Pinpoint the cell where the given text exists, returning its (x, y) midpoint coordinate. 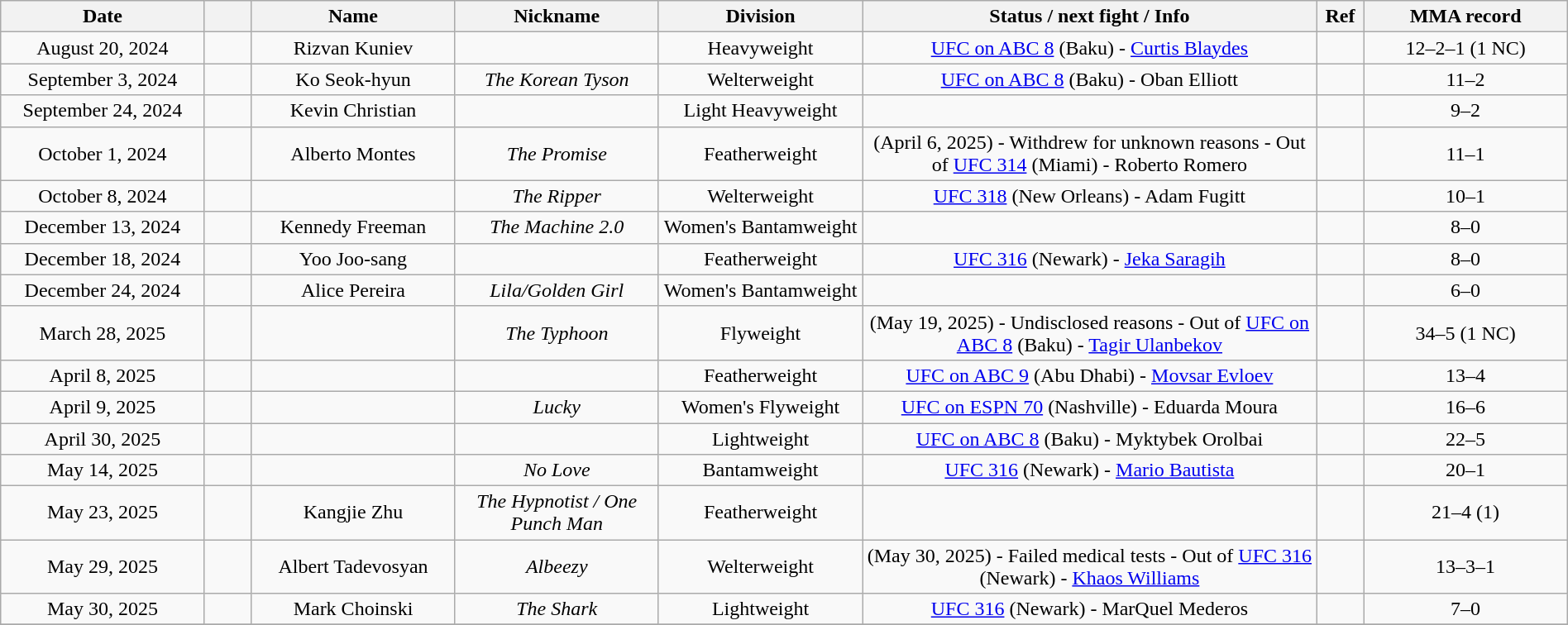
Bantamweight (760, 470)
Name (353, 17)
December 24, 2024 (103, 290)
22–5 (1465, 439)
October 8, 2024 (103, 196)
16–6 (1465, 407)
April 8, 2025 (103, 375)
UFC 316 (Newark) - Mario Bautista (1090, 470)
December 18, 2024 (103, 259)
34–5 (1 NC) (1465, 332)
6–0 (1465, 290)
The Hypnotist / One Punch Man (557, 513)
11–2 (1465, 79)
May 29, 2025 (103, 567)
UFC on ESPN 70 (Nashville) - Eduarda Moura (1090, 407)
Division (760, 17)
Light Heavyweight (760, 111)
August 20, 2024 (103, 48)
9–2 (1465, 111)
Kevin Christian (353, 111)
The Typhoon (557, 332)
September 24, 2024 (103, 111)
7–0 (1465, 609)
Women's Flyweight (760, 407)
Ref (1340, 17)
Yoo Joo-sang (353, 259)
21–4 (1) (1465, 513)
The Ripper (557, 196)
20–1 (1465, 470)
October 1, 2024 (103, 154)
No Love (557, 470)
Rizvan Kuniev (353, 48)
The Promise (557, 154)
13–4 (1465, 375)
Nickname (557, 17)
The Shark (557, 609)
UFC 316 (Newark) - MarQuel Mederos (1090, 609)
May 30, 2025 (103, 609)
Mark Choinski (353, 609)
UFC on ABC 8 (Baku) - Oban Elliott (1090, 79)
13–3–1 (1465, 567)
The Machine 2.0 (557, 227)
Status / next fight / Info (1090, 17)
12–2–1 (1 NC) (1465, 48)
MMA record (1465, 17)
April 30, 2025 (103, 439)
Ko Seok-hyun (353, 79)
December 13, 2024 (103, 227)
Alice Pereira (353, 290)
UFC 316 (Newark) - Jeka Saragih (1090, 259)
September 3, 2024 (103, 79)
UFC on ABC 9 (Abu Dhabi) - Movsar Evloev (1090, 375)
UFC on ABC 8 (Baku) - Myktybek Orolbai (1090, 439)
Alberto Montes (353, 154)
The Korean Tyson (557, 79)
UFC on ABC 8 (Baku) - Curtis Blaydes (1090, 48)
Kangjie Zhu (353, 513)
(May 30, 2025) - Failed medical tests - Out of UFC 316 (Newark) - Khaos Williams (1090, 567)
UFC 318 (New Orleans) - Adam Fugitt (1090, 196)
Lila/Golden Girl (557, 290)
(April 6, 2025) - Withdrew for unknown reasons - Out of UFC 314 (Miami) - Roberto Romero (1090, 154)
April 9, 2025 (103, 407)
Heavyweight (760, 48)
Albeezy (557, 567)
Kennedy Freeman (353, 227)
10–1 (1465, 196)
Date (103, 17)
11–1 (1465, 154)
Albert Tadevosyan (353, 567)
May 14, 2025 (103, 470)
Flyweight (760, 332)
Lucky (557, 407)
May 23, 2025 (103, 513)
March 28, 2025 (103, 332)
(May 19, 2025) - Undisclosed reasons - Out of UFC on ABC 8 (Baku) - Tagir Ulanbekov (1090, 332)
